Return (x, y) of the center of cell containing provided text 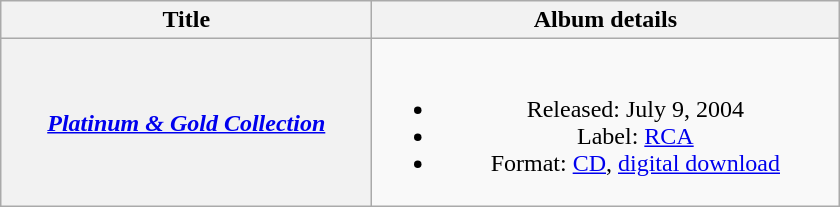
Released: July 9, 2004Label: RCAFormat: CD, digital download (606, 122)
Album details (606, 20)
Platinum & Gold Collection (186, 122)
Title (186, 20)
